For the text-containing cell, return its midpoint in (X, Y) coordinate format. 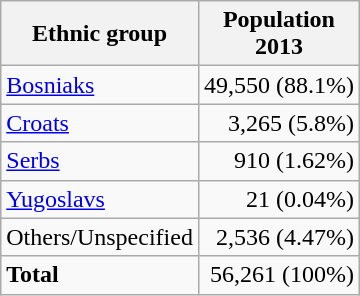
2,536 (4.47%) (278, 237)
Bosniaks (100, 85)
3,265 (5.8%) (278, 123)
49,550 (88.1%) (278, 85)
Total (100, 275)
910 (1.62%) (278, 161)
Others/Unspecified (100, 237)
56,261 (100%) (278, 275)
Croats (100, 123)
21 (0.04%) (278, 199)
Serbs (100, 161)
Yugoslavs (100, 199)
Ethnic group (100, 34)
Population2013 (278, 34)
